Scan for the cell matching the given text and deliver its [X, Y] coordinate at center. 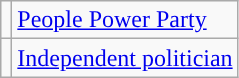
Independent politician [125, 58]
People Power Party [125, 20]
